Pinpoint the cell where the given text exists, returning its (x, y) midpoint coordinate. 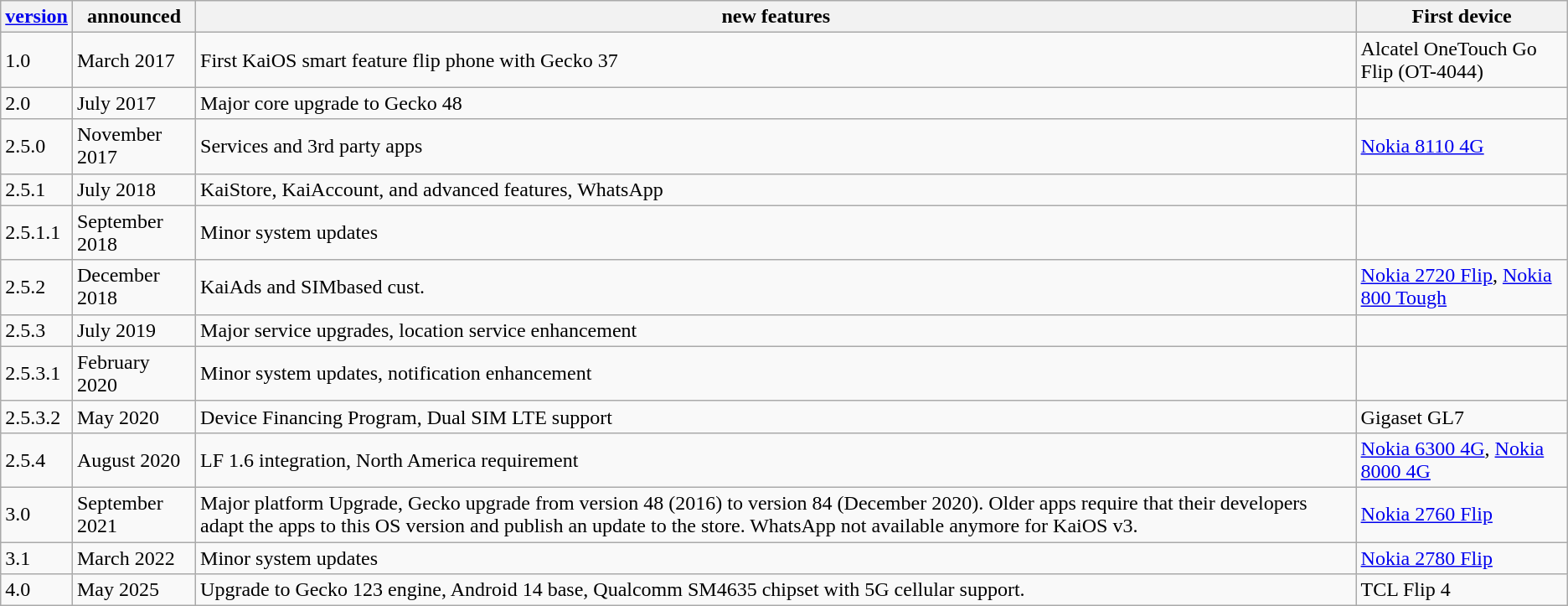
Upgrade to Gecko 123 engine, Android 14 base, Qualcomm SM4635 chipset with 5G cellular support. (776, 590)
new features (776, 17)
2.5.4 (37, 459)
4.0 (37, 590)
2.5.3.1 (37, 374)
LF 1.6 integration, North America requirement (776, 459)
Nokia 8110 4G (1462, 146)
July 2017 (134, 103)
First device (1462, 17)
Nokia 2780 Flip (1462, 557)
version (37, 17)
2.5.3.2 (37, 417)
2.5.2 (37, 287)
3.1 (37, 557)
announced (134, 17)
March 2022 (134, 557)
First KaiOS smart feature flip phone with Gecko 37 (776, 60)
Alcatel OneTouch Go Flip (OT-4044) (1462, 60)
August 2020 (134, 459)
March 2017 (134, 60)
3.0 (37, 515)
2.0 (37, 103)
Device Financing Program, Dual SIM LTE support (776, 417)
Major core upgrade to Gecko 48 (776, 103)
September 2018 (134, 233)
KaiStore, KaiAccount, and advanced features, WhatsApp (776, 189)
TCL Flip 4 (1462, 590)
2.5.3 (37, 330)
2.5.0 (37, 146)
2.5.1.1 (37, 233)
September 2021 (134, 515)
February 2020 (134, 374)
July 2018 (134, 189)
Major service upgrades, location service enhancement (776, 330)
Nokia 2720 Flip, Nokia 800 Tough (1462, 287)
Gigaset GL7 (1462, 417)
Services and 3rd party apps (776, 146)
KaiAds and SIMbased cust. (776, 287)
1.0 (37, 60)
November 2017 (134, 146)
May 2020 (134, 417)
July 2019 (134, 330)
Minor system updates, notification enhancement (776, 374)
2.5.1 (37, 189)
December 2018 (134, 287)
May 2025 (134, 590)
Nokia 2760 Flip (1462, 515)
Nokia 6300 4G, Nokia 8000 4G (1462, 459)
